Return the [x, y] coordinate for the center point of the cell that contains the specified text.  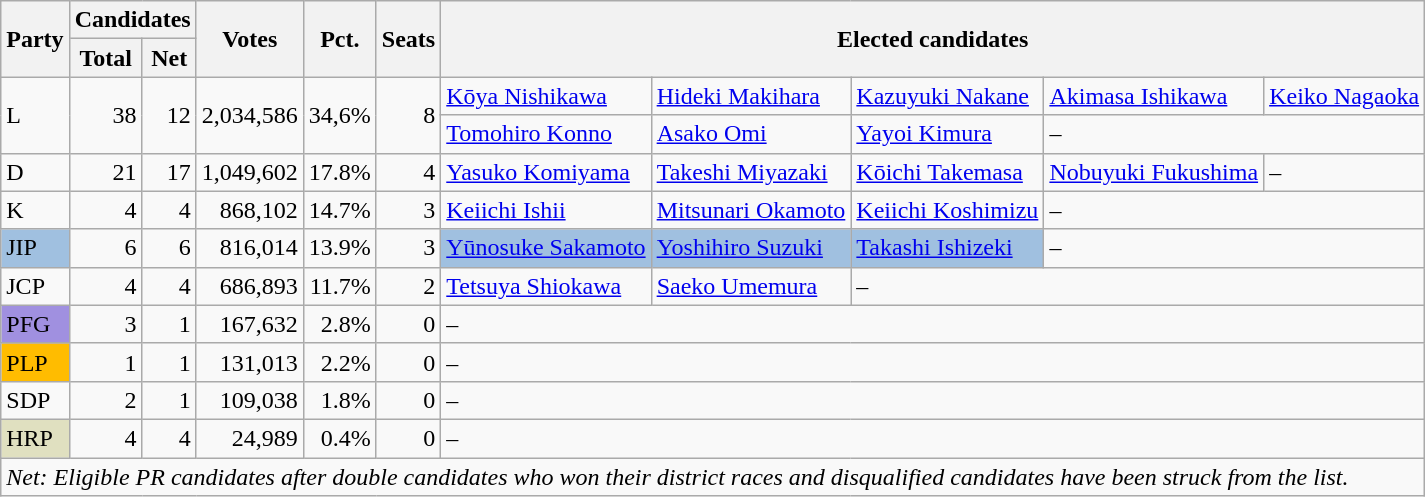
Kazuyuki Nakane [948, 96]
Saeko Umemura [751, 286]
Keiko Nagaoka [1344, 96]
Yoshihiro Suzuki [751, 248]
12 [169, 115]
Nobuyuki Fukushima [1154, 172]
Mitsunari Okamoto [751, 210]
SDP [35, 400]
Akimasa Ishikawa [1154, 96]
21 [106, 172]
38 [106, 115]
Net [169, 58]
Party [35, 39]
Total [106, 58]
Takeshi Miyazaki [751, 172]
K [35, 210]
Votes [250, 39]
Kōichi Takemasa [948, 172]
24,989 [250, 438]
Seats [408, 39]
Yasuko Komiyama [546, 172]
17.8% [340, 172]
34,6% [340, 115]
L [35, 115]
8 [408, 115]
13.9% [340, 248]
14.7% [340, 210]
PFG [35, 324]
11.7% [340, 286]
Tetsuya Shiokawa [546, 286]
686,893 [250, 286]
167,632 [250, 324]
109,038 [250, 400]
868,102 [250, 210]
Tomohiro Konno [546, 134]
Asako Omi [751, 134]
Yūnosuke Sakamoto [546, 248]
JIP [35, 248]
816,014 [250, 248]
PLP [35, 362]
1.8% [340, 400]
D [35, 172]
2.2% [340, 362]
Hideki Makihara [751, 96]
Candidates [132, 20]
1,049,602 [250, 172]
Keiichi Koshimizu [948, 210]
JCP [35, 286]
17 [169, 172]
Takashi Ishizeki [948, 248]
Kōya Nishikawa [546, 96]
Yayoi Kimura [948, 134]
Pct. [340, 39]
Keiichi Ishii [546, 210]
HRP [35, 438]
0.4% [340, 438]
Net: Eligible PR candidates after double candidates who won their district races and disqualified candidates have been struck from the list. [713, 477]
2.8% [340, 324]
Elected candidates [933, 39]
131,013 [250, 362]
2,034,586 [250, 115]
